Detect which cell encompasses the target text, then output its (x, y) center coordinate. 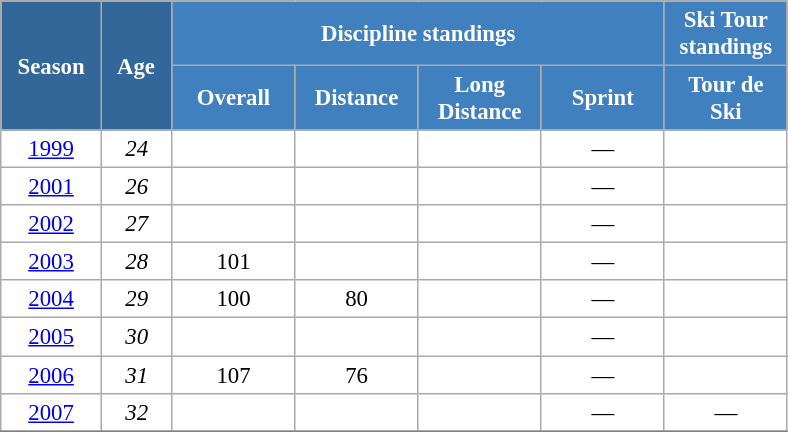
29 (136, 299)
28 (136, 262)
Sprint (602, 98)
107 (234, 375)
76 (356, 375)
2005 (52, 337)
31 (136, 375)
80 (356, 299)
Discipline standings (418, 34)
2007 (52, 412)
2004 (52, 299)
Ski Tour standings (726, 34)
1999 (52, 149)
Long Distance (480, 98)
2001 (52, 187)
27 (136, 224)
2003 (52, 262)
100 (234, 299)
32 (136, 412)
Distance (356, 98)
26 (136, 187)
Age (136, 66)
Season (52, 66)
Tour deSki (726, 98)
2002 (52, 224)
2006 (52, 375)
30 (136, 337)
24 (136, 149)
Overall (234, 98)
101 (234, 262)
